Extract the (X, Y) coordinate from the center of the cell holding the provided text.  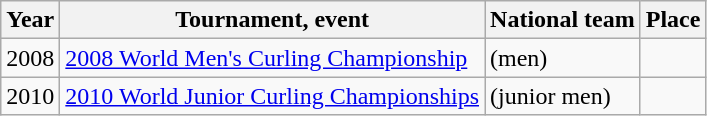
2010 (30, 96)
National team (563, 20)
2010 World Junior Curling Championships (272, 96)
(junior men) (563, 96)
2008 (30, 58)
Tournament, event (272, 20)
Year (30, 20)
2008 World Men's Curling Championship (272, 58)
Place (673, 20)
(men) (563, 58)
